Scan for the cell matching the given text and deliver its (X, Y) coordinate at center. 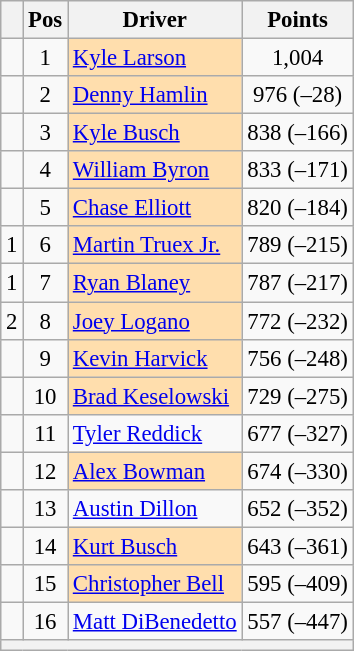
11 (46, 433)
756 (–248) (298, 358)
Tyler Reddick (155, 433)
6 (46, 245)
833 (–171) (298, 170)
Joey Logano (155, 321)
Driver (155, 20)
Christopher Bell (155, 584)
Ryan Blaney (155, 283)
772 (–232) (298, 321)
12 (46, 471)
Denny Hamlin (155, 95)
976 (–28) (298, 95)
Chase Elliott (155, 208)
Austin Dillon (155, 509)
652 (–352) (298, 509)
16 (46, 621)
4 (46, 170)
Alex Bowman (155, 471)
1,004 (298, 58)
557 (–447) (298, 621)
729 (–275) (298, 396)
Kevin Harvick (155, 358)
787 (–217) (298, 283)
Matt DiBenedetto (155, 621)
14 (46, 546)
3 (46, 133)
Points (298, 20)
Kyle Busch (155, 133)
7 (46, 283)
William Byron (155, 170)
Kurt Busch (155, 546)
9 (46, 358)
789 (–215) (298, 245)
13 (46, 509)
838 (–166) (298, 133)
Kyle Larson (155, 58)
Brad Keselowski (155, 396)
Martin Truex Jr. (155, 245)
643 (–361) (298, 546)
8 (46, 321)
15 (46, 584)
10 (46, 396)
5 (46, 208)
595 (–409) (298, 584)
Pos (46, 20)
674 (–330) (298, 471)
677 (–327) (298, 433)
820 (–184) (298, 208)
